Identify which cell holds the provided text, then report its (X, Y) central coordinate. 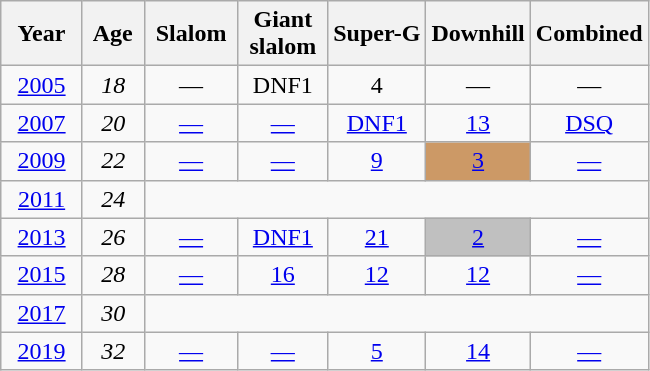
22 (113, 161)
32 (113, 351)
Giant slalom (283, 34)
18 (113, 85)
2011 (42, 199)
24 (113, 199)
28 (113, 275)
16 (283, 275)
DSQ (589, 123)
9 (377, 161)
2013 (42, 237)
Super-G (377, 34)
2 (478, 237)
21 (377, 237)
2019 (42, 351)
20 (113, 123)
2015 (42, 275)
Slalom (191, 34)
2005 (42, 85)
2007 (42, 123)
13 (478, 123)
Combined (589, 34)
Age (113, 34)
Year (42, 34)
26 (113, 237)
5 (377, 351)
3 (478, 161)
Downhill (478, 34)
4 (377, 85)
30 (113, 313)
14 (478, 351)
2009 (42, 161)
2017 (42, 313)
